Detect which cell encompasses the target text, then output its (X, Y) center coordinate. 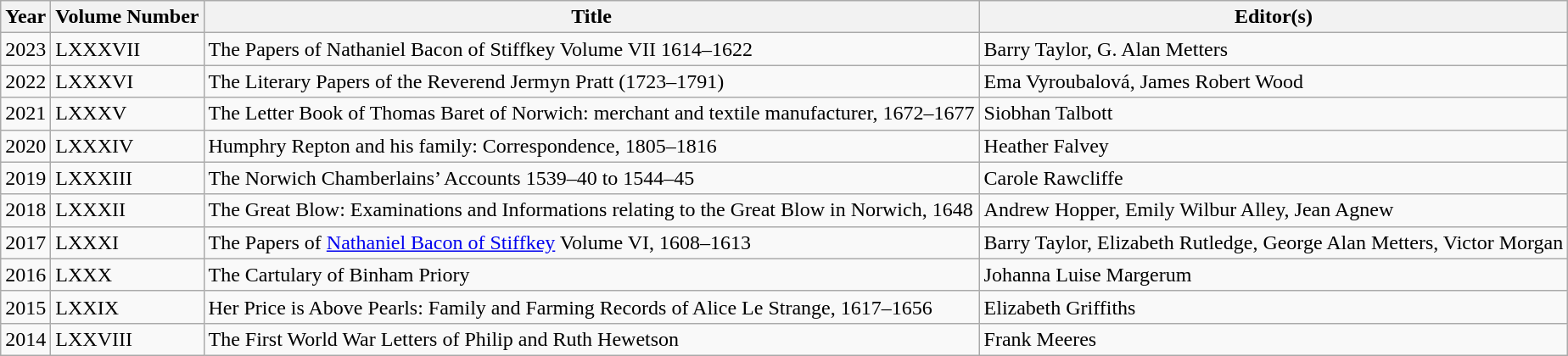
2019 (25, 178)
Andrew Hopper, Emily Wilbur Alley, Jean Agnew (1274, 210)
The Cartulary of Binham Priory (591, 275)
LXXXIII (127, 178)
Heather Falvey (1274, 146)
Volume Number (127, 17)
Elizabeth Griffiths (1274, 307)
Year (25, 17)
Barry Taylor, G. Alan Metters (1274, 49)
Carole Rawcliffe (1274, 178)
2021 (25, 114)
Barry Taylor, Elizabeth Rutledge, George Alan Metters, Victor Morgan (1274, 242)
LXXXIV (127, 146)
The Papers of Nathaniel Bacon of Stiffkey Volume VII 1614–1622 (591, 49)
2020 (25, 146)
Frank Meeres (1274, 339)
The First World War Letters of Philip and Ruth Hewetson (591, 339)
The Great Blow: Examinations and Informations relating to the Great Blow in Norwich, 1648 (591, 210)
2015 (25, 307)
2023 (25, 49)
2017 (25, 242)
The Papers of Nathaniel Bacon of Stiffkey Volume VI, 1608–1613 (591, 242)
Siobhan Talbott (1274, 114)
LXXXI (127, 242)
Title (591, 17)
LXXVIII (127, 339)
Editor(s) (1274, 17)
LXXX (127, 275)
LXXXV (127, 114)
The Literary Papers of the Reverend Jermyn Pratt (1723–1791) (591, 81)
2018 (25, 210)
2016 (25, 275)
LXXXVII (127, 49)
Ema Vyroubalová, James Robert Wood (1274, 81)
The Letter Book of Thomas Baret of Norwich: merchant and textile manufacturer, 1672–1677 (591, 114)
Her Price is Above Pearls: Family and Farming Records of Alice Le Strange, 1617–1656 (591, 307)
The Norwich Chamberlains’ Accounts 1539–40 to 1544–45 (591, 178)
Humphry Repton and his family: Correspondence, 1805–1816 (591, 146)
2022 (25, 81)
Johanna Luise Margerum (1274, 275)
LXXXII (127, 210)
LXXIX (127, 307)
LXXXVI (127, 81)
2014 (25, 339)
